Provide the (x, y) coordinate of the cell's center where the given text is located.  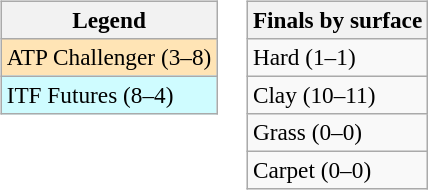
Legend (108, 20)
Finals by surface (337, 20)
ATP Challenger (3–8) (108, 57)
ITF Futures (8–4) (108, 95)
Grass (0–0) (337, 133)
Hard (1–1) (337, 57)
Clay (10–11) (337, 95)
Carpet (0–0) (337, 171)
